Find where the given text appears and provide that cell's center as (X, Y) coordinate. 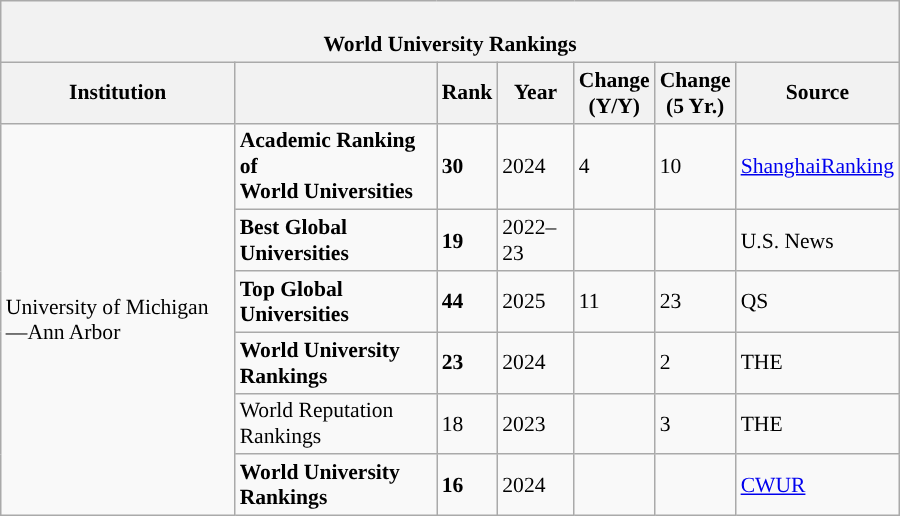
16 (468, 486)
Change(5 Yr.) (696, 92)
10 (696, 166)
Change(Y/Y) (614, 92)
CWUR (818, 486)
18 (468, 424)
2022–23 (536, 240)
2025 (536, 302)
19 (468, 240)
University of Michigan—Ann Arbor (118, 319)
U.S. News (818, 240)
Institution (118, 92)
QS (818, 302)
2 (696, 362)
11 (614, 302)
4 (614, 166)
3 (696, 424)
Year (536, 92)
Source (818, 92)
Rank (468, 92)
ShanghaiRanking (818, 166)
Top Global Universities (336, 302)
World Reputation Rankings (336, 424)
30 (468, 166)
44 (468, 302)
2023 (536, 424)
Academic Ranking ofWorld Universities (336, 166)
Best Global Universities (336, 240)
